From the cell containing the given text, extract its center point as (X, Y) coordinate. 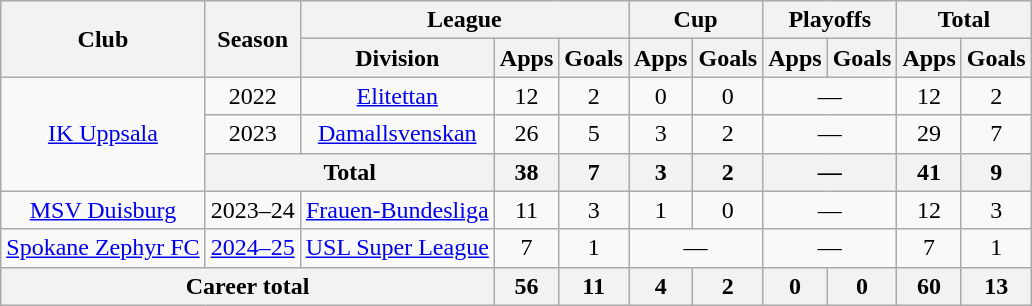
Division (397, 58)
USL Super League (397, 248)
Season (252, 39)
41 (929, 172)
38 (526, 172)
Damallsvenskan (397, 134)
5 (594, 134)
2024–25 (252, 248)
League (464, 20)
56 (526, 286)
Cup (695, 20)
26 (526, 134)
4 (660, 286)
2022 (252, 96)
Playoffs (830, 20)
Career total (248, 286)
Spokane Zephyr FC (103, 248)
MSV Duisburg (103, 210)
2023 (252, 134)
IK Uppsala (103, 134)
Club (103, 39)
9 (996, 172)
2023–24 (252, 210)
29 (929, 134)
Elitettan (397, 96)
60 (929, 286)
Frauen-Bundesliga (397, 210)
13 (996, 286)
